Return the (x, y) coordinate for the center point of the cell that contains the specified text.  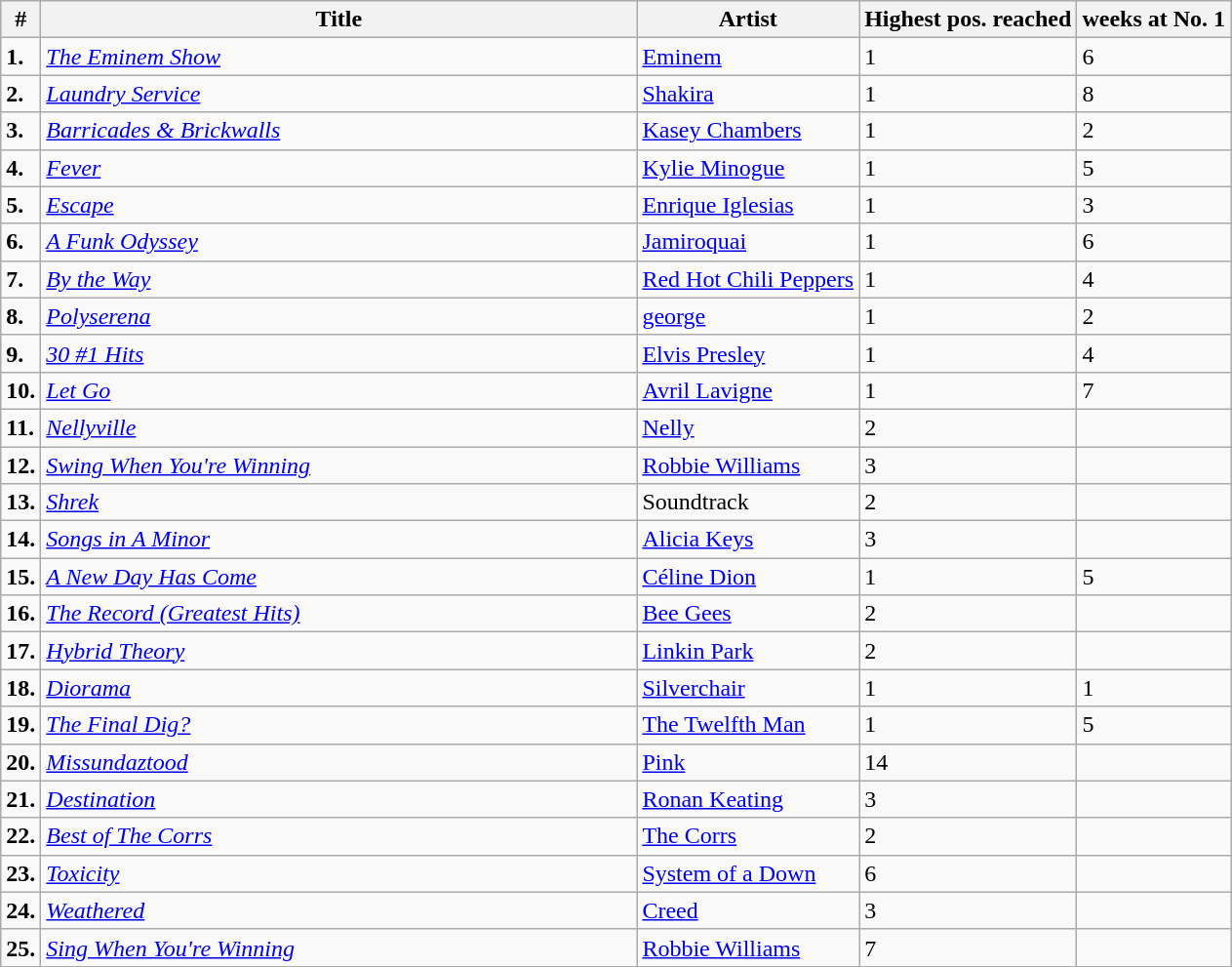
Linkin Park (748, 651)
22. (21, 836)
A New Day Has Come (339, 577)
1. (21, 57)
Bee Gees (748, 614)
Toxicity (339, 873)
19. (21, 725)
Let Go (339, 390)
17. (21, 651)
Weathered (339, 910)
Nelly (748, 427)
Title (339, 20)
Best of The Corrs (339, 836)
Red Hot Chili Peppers (748, 279)
The Record (Greatest Hits) (339, 614)
Swing When You're Winning (339, 465)
10. (21, 390)
Laundry Service (339, 94)
20. (21, 762)
Sing When You're Winning (339, 947)
30 #1 Hits (339, 353)
Elvis Presley (748, 353)
18. (21, 688)
12. (21, 465)
21. (21, 799)
Nellyville (339, 427)
Jamiroquai (748, 242)
Kylie Minogue (748, 168)
Shrek (339, 503)
Ronan Keating (748, 799)
Avril Lavigne (748, 390)
8 (1154, 94)
Polyserena (339, 316)
3. (21, 131)
Silverchair (748, 688)
24. (21, 910)
Fever (339, 168)
7. (21, 279)
14. (21, 540)
Creed (748, 910)
A Funk Odyssey (339, 242)
Céline Dion (748, 577)
Diorama (339, 688)
16. (21, 614)
2. (21, 94)
Alicia Keys (748, 540)
The Final Dig? (339, 725)
The Corrs (748, 836)
Artist (748, 20)
The Eminem Show (339, 57)
Missundaztood (339, 762)
Shakira (748, 94)
The Twelfth Man (748, 725)
4. (21, 168)
23. (21, 873)
Barricades & Brickwalls (339, 131)
Highest pos. reached (968, 20)
25. (21, 947)
9. (21, 353)
5. (21, 205)
Hybrid Theory (339, 651)
Kasey Chambers (748, 131)
Eminem (748, 57)
Songs in A Minor (339, 540)
Escape (339, 205)
8. (21, 316)
15. (21, 577)
Pink (748, 762)
By the Way (339, 279)
# (21, 20)
weeks at No. 1 (1154, 20)
13. (21, 503)
Soundtrack (748, 503)
Enrique Iglesias (748, 205)
george (748, 316)
14 (968, 762)
Destination (339, 799)
6. (21, 242)
System of a Down (748, 873)
11. (21, 427)
